Detect which cell encompasses the target text, then output its [x, y] center coordinate. 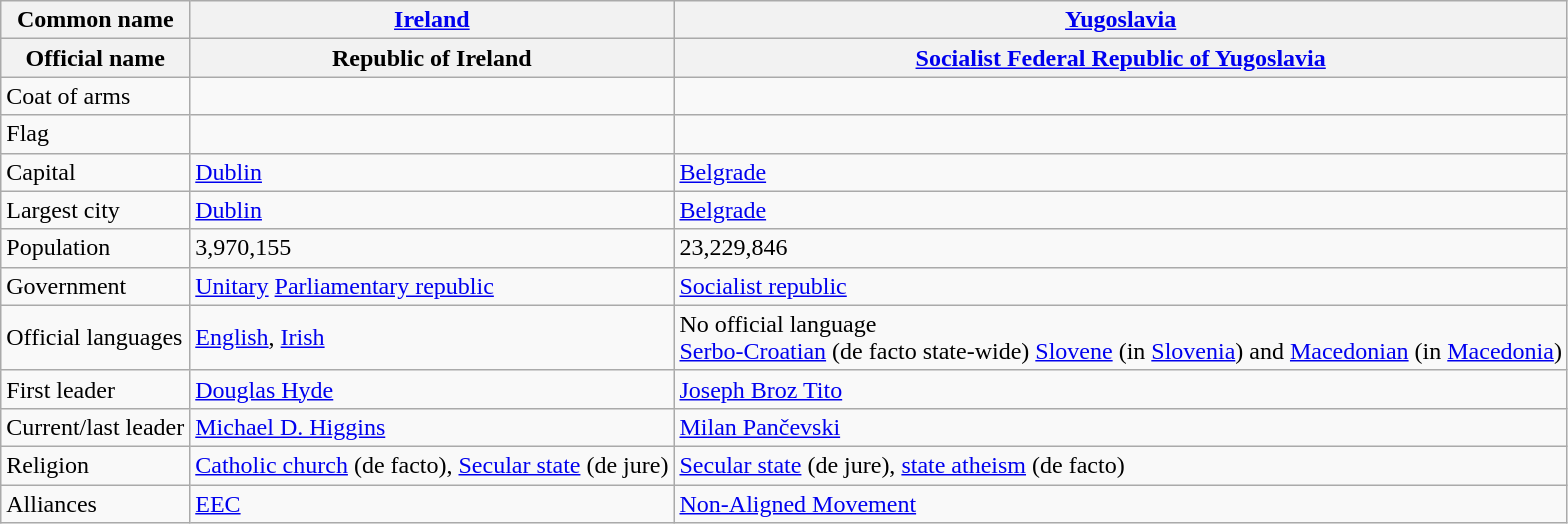
First leader [96, 389]
Republic of Ireland [432, 58]
Capital [96, 172]
No official languageSerbo-Croatian (de facto state-wide) Slovene (in Slovenia) and Macedonian (in Macedonia) [1120, 338]
Douglas Hyde [432, 389]
English, Irish [432, 338]
Religion [96, 465]
Official languages [96, 338]
Milan Pančevski [1120, 427]
3,970,155 [432, 248]
Alliances [96, 503]
Joseph Broz Tito [1120, 389]
EEC [432, 503]
Current/last leader [96, 427]
Flag [96, 134]
Socialist republic [1120, 286]
Socialist Federal Republic of Yugoslavia [1120, 58]
Ireland [432, 20]
Secular state (de jure), state atheism (de facto) [1120, 465]
Yugoslavia [1120, 20]
Official name [96, 58]
Common name [96, 20]
Michael D. Higgins [432, 427]
Unitary Parliamentary republic [432, 286]
Coat of arms [96, 96]
Non-Aligned Movement [1120, 503]
Government [96, 286]
Largest city [96, 210]
Population [96, 248]
Catholic church (de facto), Secular state (de jure) [432, 465]
23,229,846 [1120, 248]
